Find where the given text appears and provide that cell's center as [x, y] coordinate. 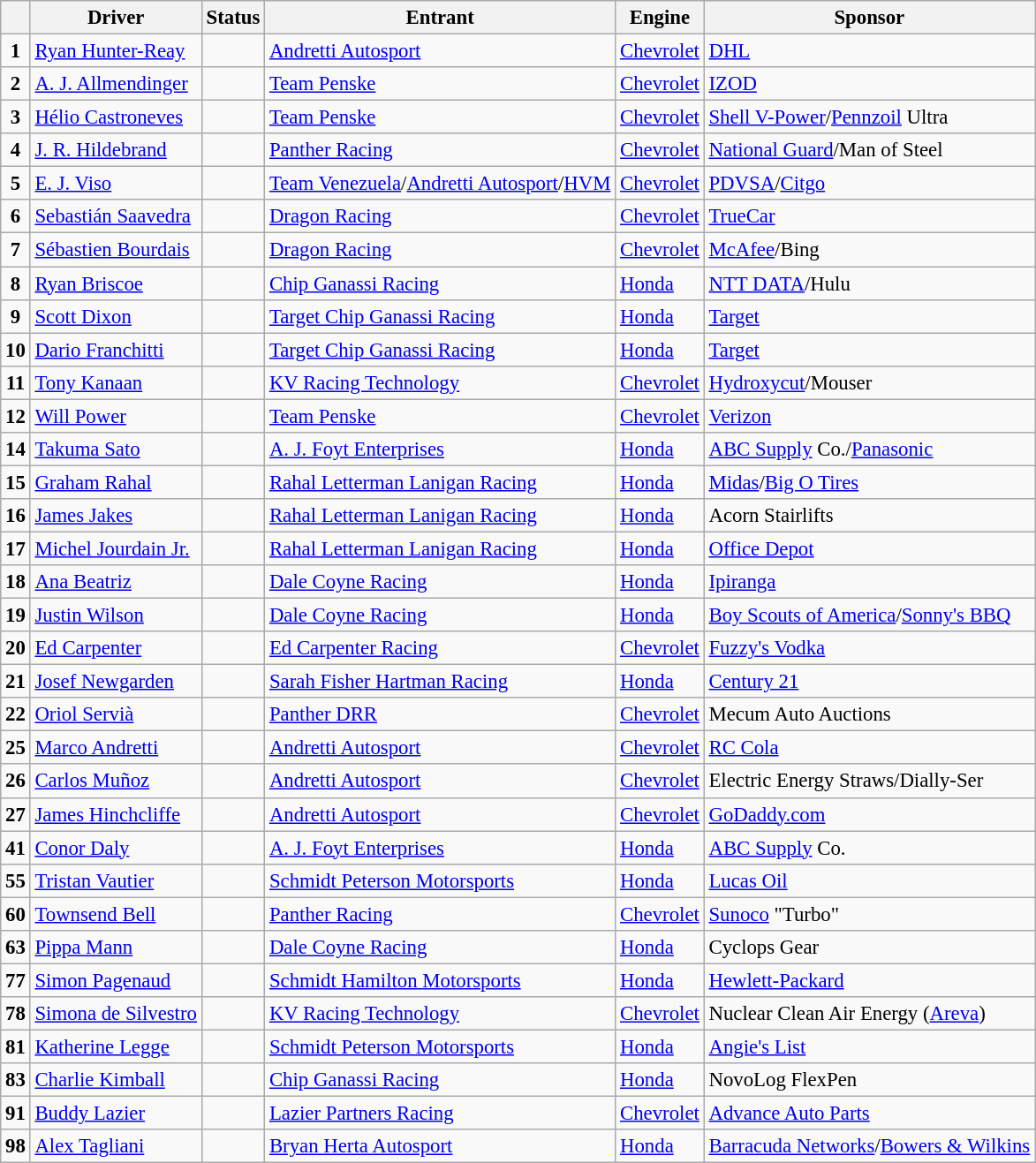
22 [16, 714]
Marco Andretti [116, 748]
National Guard/Man of Steel [869, 150]
4 [16, 150]
Oriol Servià [116, 714]
Katherine Legge [116, 1046]
Simona de Silvestro [116, 1014]
Electric Energy Straws/Dially-Ser [869, 782]
Dario Franchitti [116, 350]
Status [233, 18]
J. R. Hildebrand [116, 150]
Shell V-Power/Pennzoil Ultra [869, 117]
Alex Tagliani [116, 1146]
17 [16, 548]
8 [16, 283]
Ryan Briscoe [116, 283]
Advance Auto Parts [869, 1114]
Verizon [869, 416]
Panther DRR [440, 714]
91 [16, 1114]
60 [16, 914]
E. J. Viso [116, 184]
6 [16, 216]
2 [16, 84]
Josef Newgarden [116, 682]
Hewlett-Packard [869, 980]
25 [16, 748]
Tristan Vautier [116, 880]
Nuclear Clean Air Energy (Areva) [869, 1014]
Sponsor [869, 18]
77 [16, 980]
Scott Dixon [116, 316]
12 [16, 416]
Sunoco "Turbo" [869, 914]
Acorn Stairlifts [869, 516]
5 [16, 184]
27 [16, 814]
GoDaddy.com [869, 814]
Ana Beatriz [116, 582]
James Jakes [116, 516]
19 [16, 615]
NTT DATA/Hulu [869, 283]
Sebastián Saavedra [116, 216]
3 [16, 117]
15 [16, 482]
Entrant [440, 18]
Lucas Oil [869, 880]
Angie's List [869, 1046]
55 [16, 880]
14 [16, 449]
98 [16, 1146]
Tony Kanaan [116, 382]
Simon Pagenaud [116, 980]
Driver [116, 18]
Pippa Mann [116, 948]
Ed Carpenter [116, 648]
Carlos Muñoz [116, 782]
Justin Wilson [116, 615]
Fuzzy's Vodka [869, 648]
9 [16, 316]
Sarah Fisher Hartman Racing [440, 682]
Schmidt Hamilton Motorsports [440, 980]
DHL [869, 51]
Office Depot [869, 548]
Midas/Big O Tires [869, 482]
PDVSA/Citgo [869, 184]
Engine [660, 18]
83 [16, 1080]
Barracuda Networks/Bowers & Wilkins [869, 1146]
TrueCar [869, 216]
Michel Jourdain Jr. [116, 548]
Ryan Hunter-Reay [116, 51]
IZOD [869, 84]
Conor Daly [116, 848]
James Hinchcliffe [116, 814]
10 [16, 350]
Cyclops Gear [869, 948]
NovoLog FlexPen [869, 1080]
78 [16, 1014]
Buddy Lazier [116, 1114]
81 [16, 1046]
20 [16, 648]
18 [16, 582]
11 [16, 382]
Townsend Bell [116, 914]
Team Venezuela/Andretti Autosport/HVM [440, 184]
21 [16, 682]
1 [16, 51]
Ipiranga [869, 582]
Charlie Kimball [116, 1080]
Ed Carpenter Racing [440, 648]
41 [16, 848]
Hydroxycut/Mouser [869, 382]
63 [16, 948]
Graham Rahal [116, 482]
Lazier Partners Racing [440, 1114]
Bryan Herta Autosport [440, 1146]
McAfee/Bing [869, 250]
16 [16, 516]
Hélio Castroneves [116, 117]
Sébastien Bourdais [116, 250]
Century 21 [869, 682]
7 [16, 250]
Will Power [116, 416]
RC Cola [869, 748]
26 [16, 782]
A. J. Allmendinger [116, 84]
Takuma Sato [116, 449]
Boy Scouts of America/Sonny's BBQ [869, 615]
ABC Supply Co./Panasonic [869, 449]
ABC Supply Co. [869, 848]
Mecum Auto Auctions [869, 714]
